Pinpoint the cell where the given text exists, returning its [X, Y] midpoint coordinate. 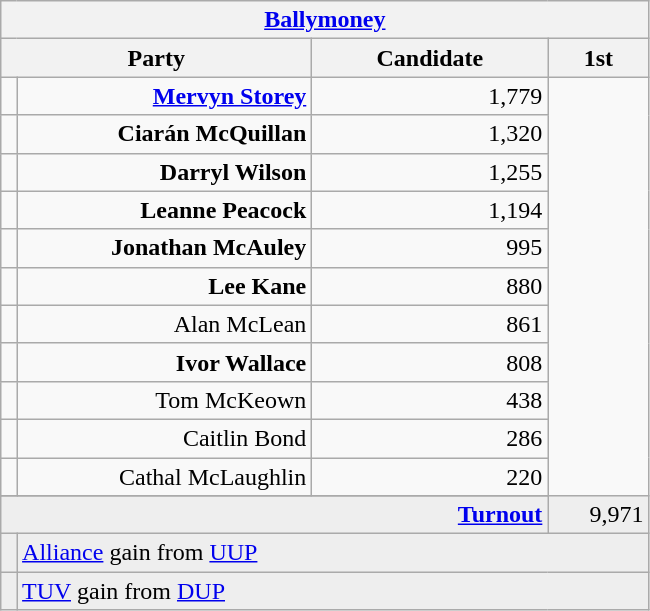
1,779 [430, 96]
Tom McKeown [164, 400]
861 [430, 324]
Alan McLean [164, 324]
Ciarán McQuillan [164, 134]
438 [430, 400]
880 [430, 286]
995 [430, 248]
1st [598, 58]
1,320 [430, 134]
Mervyn Storey [164, 96]
1,194 [430, 210]
Ballymoney [325, 20]
9,971 [598, 515]
Alliance gain from UUP [333, 553]
Candidate [430, 58]
Leanne Peacock [164, 210]
Turnout [274, 515]
1,255 [430, 172]
Darryl Wilson [164, 172]
Party [156, 58]
220 [430, 477]
Ivor Wallace [164, 362]
Lee Kane [164, 286]
286 [430, 438]
Cathal McLaughlin [164, 477]
Jonathan McAuley [164, 248]
TUV gain from DUP [333, 591]
Caitlin Bond [164, 438]
808 [430, 362]
